Locate the cell with the specified text and output its [x, y] center coordinate. 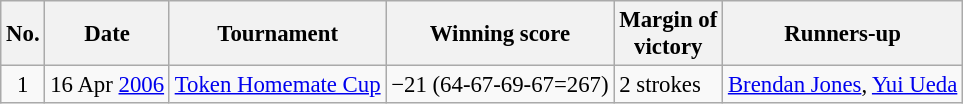
Tournament [278, 34]
Runners-up [843, 34]
−21 (64-67-69-67=267) [500, 85]
16 Apr 2006 [107, 85]
Date [107, 34]
2 strokes [668, 85]
Brendan Jones, Yui Ueda [843, 85]
Winning score [500, 34]
No. [23, 34]
Margin ofvictory [668, 34]
1 [23, 85]
Token Homemate Cup [278, 85]
